Search for the cell housing the specified text and yield its [X, Y] center coordinate. 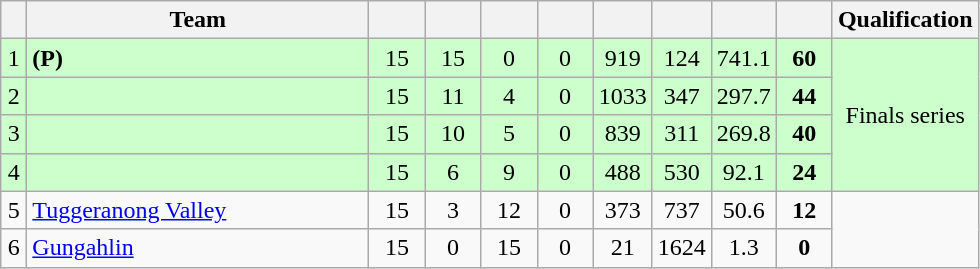
9 [509, 172]
2 [14, 96]
347 [682, 96]
488 [622, 172]
Tuggeranong Valley [198, 210]
Qualification [905, 20]
60 [804, 58]
Gungahlin [198, 248]
11 [453, 96]
10 [453, 134]
92.1 [744, 172]
297.7 [744, 96]
44 [804, 96]
741.1 [744, 58]
(P) [198, 58]
24 [804, 172]
737 [682, 210]
Finals series [905, 115]
1624 [682, 248]
50.6 [744, 210]
530 [682, 172]
124 [682, 58]
21 [622, 248]
Team [198, 20]
1.3 [744, 248]
839 [622, 134]
1 [14, 58]
1033 [622, 96]
373 [622, 210]
919 [622, 58]
311 [682, 134]
40 [804, 134]
269.8 [744, 134]
